Output the (X, Y) coordinate of the center of the cell containing the given text.  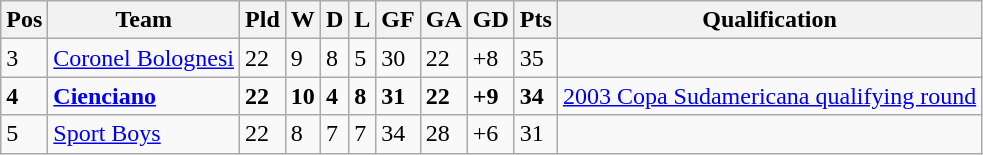
+8 (490, 58)
+6 (490, 134)
Qualification (769, 20)
Sport Boys (144, 134)
GA (444, 20)
10 (302, 96)
Coronel Bolognesi (144, 58)
3 (24, 58)
35 (536, 58)
28 (444, 134)
Team (144, 20)
2003 Copa Sudamericana qualifying round (769, 96)
W (302, 20)
Pos (24, 20)
+9 (490, 96)
30 (398, 58)
Pts (536, 20)
Cienciano (144, 96)
GF (398, 20)
L (362, 20)
GD (490, 20)
Pld (263, 20)
9 (302, 58)
D (334, 20)
